Scan for the cell matching the given text and deliver its (x, y) coordinate at center. 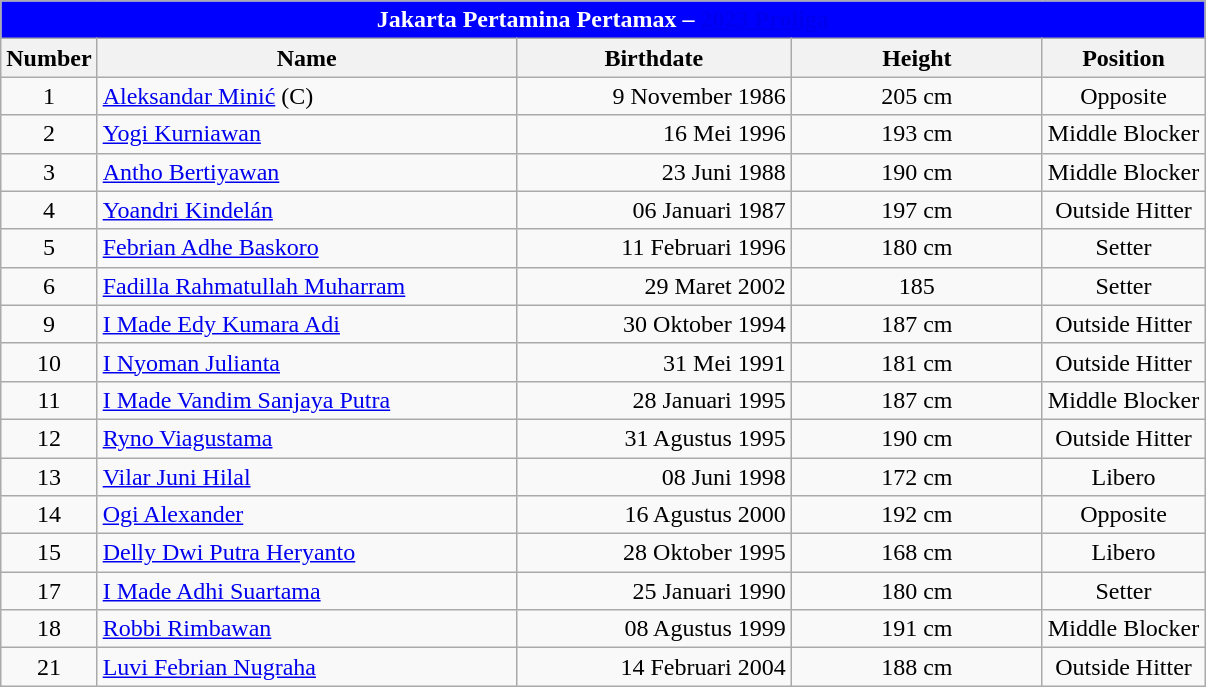
18 (49, 629)
11 Februari 1996 (654, 248)
6 (49, 286)
13 (49, 477)
11 (49, 400)
Number (49, 58)
Jakarta Pertamina Pertamax – 2023 Proliga (603, 20)
08 Juni 1998 (654, 477)
Luvi Febrian Nugraha (306, 667)
31 Agustus 1995 (654, 438)
08 Agustus 1999 (654, 629)
Yogi Kurniawan (306, 134)
4 (49, 210)
06 Januari 1987 (654, 210)
28 Januari 1995 (654, 400)
205 cm (916, 96)
Aleksandar Minić (C) (306, 96)
191 cm (916, 629)
Yoandri Kindelán (306, 210)
28 Oktober 1995 (654, 553)
Fadilla Rahmatullah Muharram (306, 286)
192 cm (916, 515)
188 cm (916, 667)
9 (49, 324)
17 (49, 591)
16 Agustus 2000 (654, 515)
Febrian Adhe Baskoro (306, 248)
Position (1123, 58)
3 (49, 172)
14 (49, 515)
Birthdate (654, 58)
31 Mei 1991 (654, 362)
23 Juni 1988 (654, 172)
12 (49, 438)
16 Mei 1996 (654, 134)
Name (306, 58)
Height (916, 58)
2 (49, 134)
I Made Adhi Suartama (306, 591)
Ogi Alexander (306, 515)
30 Oktober 1994 (654, 324)
I Nyoman Julianta (306, 362)
172 cm (916, 477)
1 (49, 96)
5 (49, 248)
29 Maret 2002 (654, 286)
14 Februari 2004 (654, 667)
193 cm (916, 134)
197 cm (916, 210)
15 (49, 553)
I Made Vandim Sanjaya Putra (306, 400)
I Made Edy Kumara Adi (306, 324)
Robbi Rimbawan (306, 629)
Ryno Viagustama (306, 438)
Antho Bertiyawan (306, 172)
21 (49, 667)
Vilar Juni Hilal (306, 477)
9 November 1986 (654, 96)
168 cm (916, 553)
181 cm (916, 362)
25 Januari 1990 (654, 591)
185 (916, 286)
10 (49, 362)
Delly Dwi Putra Heryanto (306, 553)
